From the cell containing the given text, extract its center point as [X, Y] coordinate. 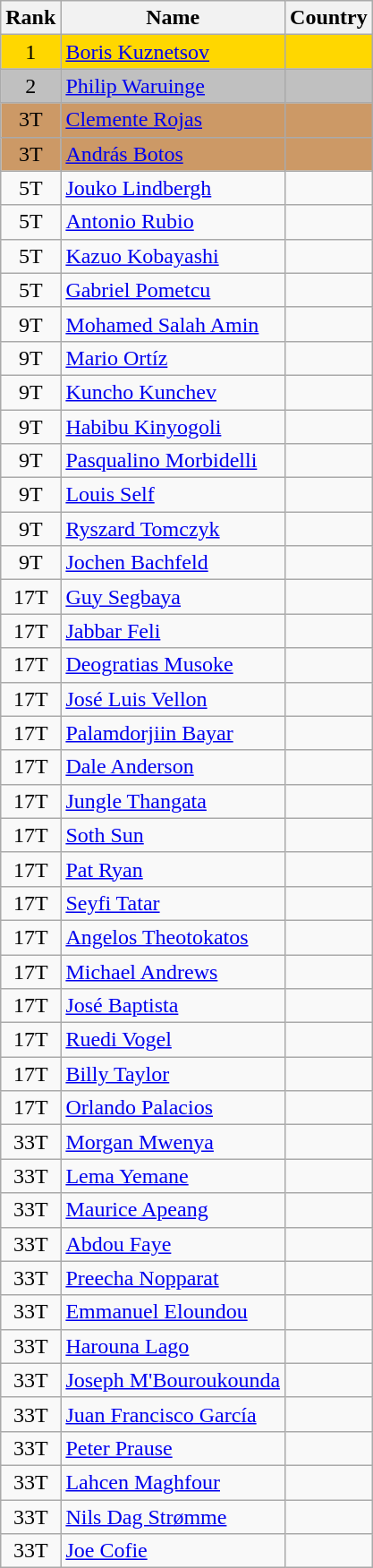
Rank [30, 18]
Joe Cofie [174, 1551]
Ruedi Vogel [174, 1040]
2 [30, 86]
Mario Ortíz [174, 358]
Dale Anderson [174, 767]
Kuncho Kunchev [174, 392]
Peter Prause [174, 1448]
Country [329, 18]
Philip Waruinge [174, 86]
András Botos [174, 154]
Jochen Bachfeld [174, 563]
Jabbar Feli [174, 631]
Soth Sun [174, 835]
Gabriel Pometcu [174, 290]
Pat Ryan [174, 869]
Guy Segbaya [174, 597]
Pasqualino Morbidelli [174, 461]
Lahcen Maghfour [174, 1482]
Morgan Mwenya [174, 1142]
Kazuo Kobayashi [174, 256]
Juan Francisco García [174, 1414]
Deogratias Musoke [174, 665]
Joseph M'Bouroukounda [174, 1380]
Orlando Palacios [174, 1108]
Lema Yemane [174, 1176]
Jouko Lindbergh [174, 188]
Abdou Faye [174, 1244]
Name [174, 18]
Antonio Rubio [174, 222]
Michael Andrews [174, 971]
Nils Dag Strømme [174, 1517]
1 [30, 52]
Mohamed Salah Amin [174, 324]
Louis Self [174, 495]
Habibu Kinyogoli [174, 427]
Seyfi Tatar [174, 903]
Billy Taylor [174, 1074]
Boris Kuznetsov [174, 52]
Preecha Nopparat [174, 1278]
José Baptista [174, 1006]
Jungle Thangata [174, 801]
Harouna Lago [174, 1346]
Emmanuel Eloundou [174, 1312]
Palamdorjiin Bayar [174, 733]
Maurice Apeang [174, 1210]
Ryszard Tomczyk [174, 529]
José Luis Vellon [174, 699]
Clemente Rojas [174, 120]
Angelos Theotokatos [174, 937]
